Extract the (X, Y) coordinate from the center of the cell holding the provided text.  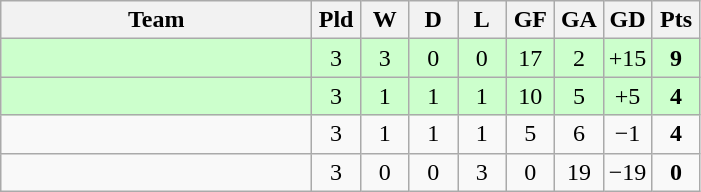
−19 (628, 172)
GF (530, 20)
19 (580, 172)
10 (530, 96)
GD (628, 20)
−1 (628, 134)
+15 (628, 58)
W (384, 20)
2 (580, 58)
D (434, 20)
Pld (336, 20)
9 (676, 58)
17 (530, 58)
Pts (676, 20)
GA (580, 20)
L (482, 20)
Team (156, 20)
+5 (628, 96)
6 (580, 134)
